Detect which cell encompasses the target text, then output its (x, y) center coordinate. 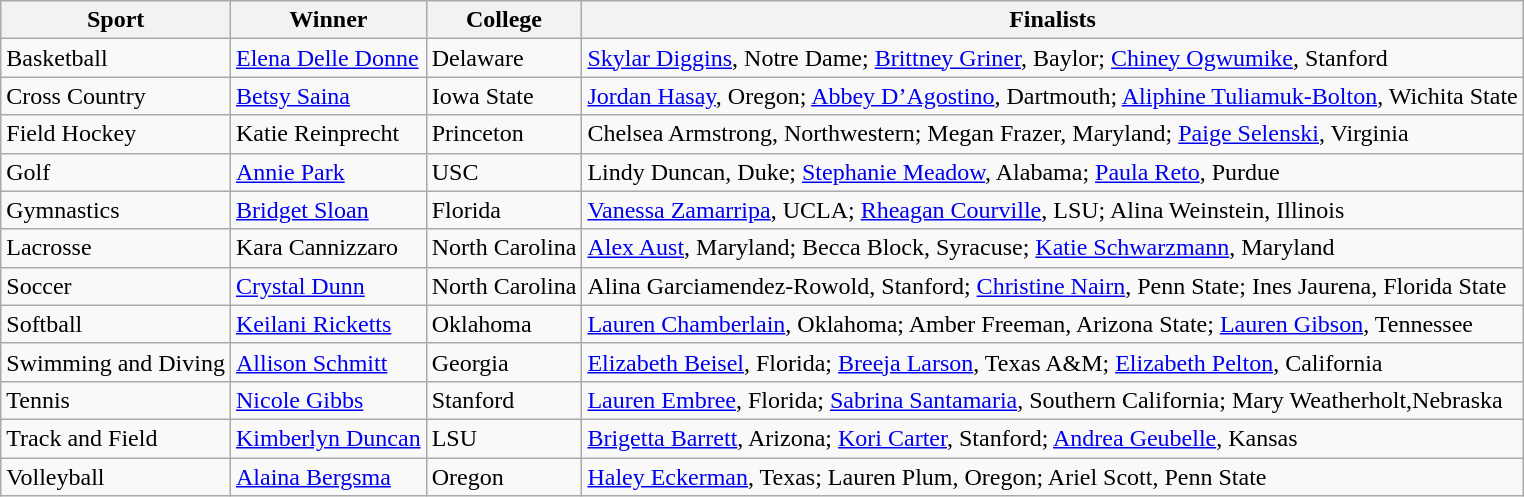
Tennis (116, 400)
Brigetta Barrett, Arizona; Kori Carter, Stanford; Andrea Geubelle, Kansas (1052, 438)
Iowa State (504, 96)
Alaina Bergsma (328, 477)
Alina Garciamendez-Rowold, Stanford; Christine Nairn, Penn State; Ines Jaurena, Florida State (1052, 286)
Betsy Saina (328, 96)
Golf (116, 172)
Lauren Chamberlain, Oklahoma; Amber Freeman, Arizona State; Lauren Gibson, Tennessee (1052, 324)
Field Hockey (116, 134)
Track and Field (116, 438)
Jordan Hasay, Oregon; Abbey D’Agostino, Dartmouth; Aliphine Tuliamuk-Bolton, Wichita State (1052, 96)
Kara Cannizzaro (328, 248)
Vanessa Zamarripa, UCLA; Rheagan Courville, LSU; Alina Weinstein, Illinois (1052, 210)
USC (504, 172)
Cross Country (116, 96)
Lauren Embree, Florida; Sabrina Santamaria, Southern California; Mary Weatherholt,Nebraska (1052, 400)
Allison Schmitt (328, 362)
Lacrosse (116, 248)
Sport (116, 20)
Gymnastics (116, 210)
Georgia (504, 362)
Chelsea Armstrong, Northwestern; Megan Frazer, Maryland; Paige Selenski, Virginia (1052, 134)
Princeton (504, 134)
Softball (116, 324)
LSU (504, 438)
Annie Park (328, 172)
Florida (504, 210)
Elena Delle Donne (328, 58)
Elizabeth Beisel, Florida; Breeja Larson, Texas A&M; Elizabeth Pelton, California (1052, 362)
Swimming and Diving (116, 362)
Crystal Dunn (328, 286)
Soccer (116, 286)
Nicole Gibbs (328, 400)
Lindy Duncan, Duke; Stephanie Meadow, Alabama; Paula Reto, Purdue (1052, 172)
Delaware (504, 58)
Katie Reinprecht (328, 134)
Oklahoma (504, 324)
Bridget Sloan (328, 210)
College (504, 20)
Volleyball (116, 477)
Haley Eckerman, Texas; Lauren Plum, Oregon; Ariel Scott, Penn State (1052, 477)
Keilani Ricketts (328, 324)
Finalists (1052, 20)
Kimberlyn Duncan (328, 438)
Winner (328, 20)
Alex Aust, Maryland; Becca Block, Syracuse; Katie Schwarzmann, Maryland (1052, 248)
Skylar Diggins, Notre Dame; Brittney Griner, Baylor; Chiney Ogwumike, Stanford (1052, 58)
Basketball (116, 58)
Oregon (504, 477)
Stanford (504, 400)
